Capture the cell that displays the provided text and extract its [x, y] central coordinate. 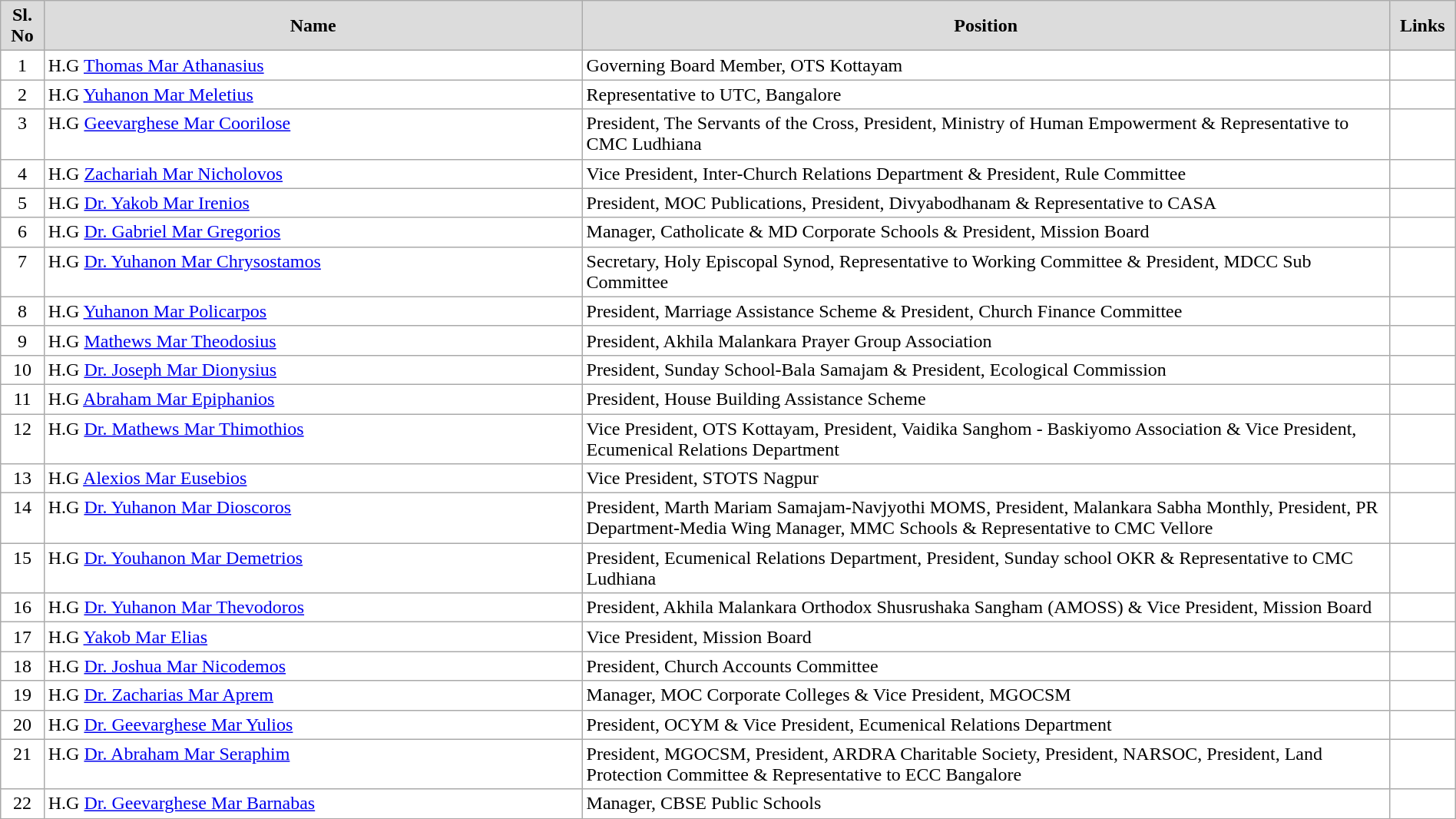
6 [22, 232]
Secretary, Holy Episcopal Synod, Representative to Working Committee & President, MDCC Sub Committee [986, 272]
1 [22, 65]
H.G Dr. Yuhanon Mar Dioscoros [313, 518]
3 [22, 134]
H.G Dr. Gabriel Mar Gregorios [313, 232]
17 [22, 637]
H.G Mathews Mar Theodosius [313, 340]
14 [22, 518]
President, MOC Publications, President, Divyabodhanam & Representative to CASA [986, 203]
H.G Dr. Geevarghese Mar Yulios [313, 724]
Name [313, 26]
15 [22, 569]
Manager, Catholicate & MD Corporate Schools & President, Mission Board [986, 232]
Manager, MOC Corporate Colleges & Vice President, MGOCSM [986, 695]
Position [986, 26]
H.G Dr. Geevarghese Mar Barnabas [313, 804]
4 [22, 174]
H.G Thomas Mar Athanasius [313, 65]
H.G Yuhanon Mar Policarpos [313, 311]
22 [22, 804]
21 [22, 764]
President, Marriage Assistance Scheme & President, Church Finance Committee [986, 311]
H.G Geevarghese Mar Coorilose [313, 134]
13 [22, 479]
H.G Abraham Mar Epiphanios [313, 399]
18 [22, 666]
President, Akhila Malankara Orthodox Shusrushaka Sangham (AMOSS) & Vice President, Mission Board [986, 608]
Representative to UTC, Bangalore [986, 94]
19 [22, 695]
11 [22, 399]
H.G Zachariah Mar Nicholovos [313, 174]
H.G Dr. Abraham Mar Seraphim [313, 764]
H.G Dr. Yakob Mar Irenios [313, 203]
7 [22, 272]
Vice President, Inter-Church Relations Department & President, Rule Committee [986, 174]
President, Akhila Malankara Prayer Group Association [986, 340]
Links [1422, 26]
H.G Yuhanon Mar Meletius [313, 94]
H.G Dr. Youhanon Mar Demetrios [313, 569]
H.G Dr. Yuhanon Mar Thevodoros [313, 608]
H.G Dr. Yuhanon Mar Chrysostamos [313, 272]
H.G Dr. Joseph Mar Dionysius [313, 370]
H.G Dr. Joshua Mar Nicodemos [313, 666]
5 [22, 203]
President, The Servants of the Cross, President, Ministry of Human Empowerment & Representative to CMC Ludhiana [986, 134]
16 [22, 608]
10 [22, 370]
Sl. No [22, 26]
President, MGOCSM, President, ARDRA Charitable Society, President, NARSOC, President, Land Protection Committee & Representative to ECC Bangalore [986, 764]
President, OCYM & Vice President, Ecumenical Relations Department [986, 724]
H.G Dr. Zacharias Mar Aprem [313, 695]
H.G Alexios Mar Eusebios [313, 479]
H.G Dr. Mathews Mar Thimothios [313, 438]
Vice President, Mission Board [986, 637]
Governing Board Member, OTS Kottayam [986, 65]
Vice President, STOTS Nagpur [986, 479]
Manager, CBSE Public Schools [986, 804]
President, Church Accounts Committee [986, 666]
20 [22, 724]
9 [22, 340]
2 [22, 94]
8 [22, 311]
President, Ecumenical Relations Department, President, Sunday school OKR & Representative to CMC Ludhiana [986, 569]
Vice President, OTS Kottayam, President, Vaidika Sanghom - Baskiyomo Association & Vice President, Ecumenical Relations Department [986, 438]
President, House Building Assistance Scheme [986, 399]
President, Sunday School-Bala Samajam & President, Ecological Commission [986, 370]
H.G Yakob Mar Elias [313, 637]
12 [22, 438]
